Capture the cell that displays the provided text and extract its [x, y] central coordinate. 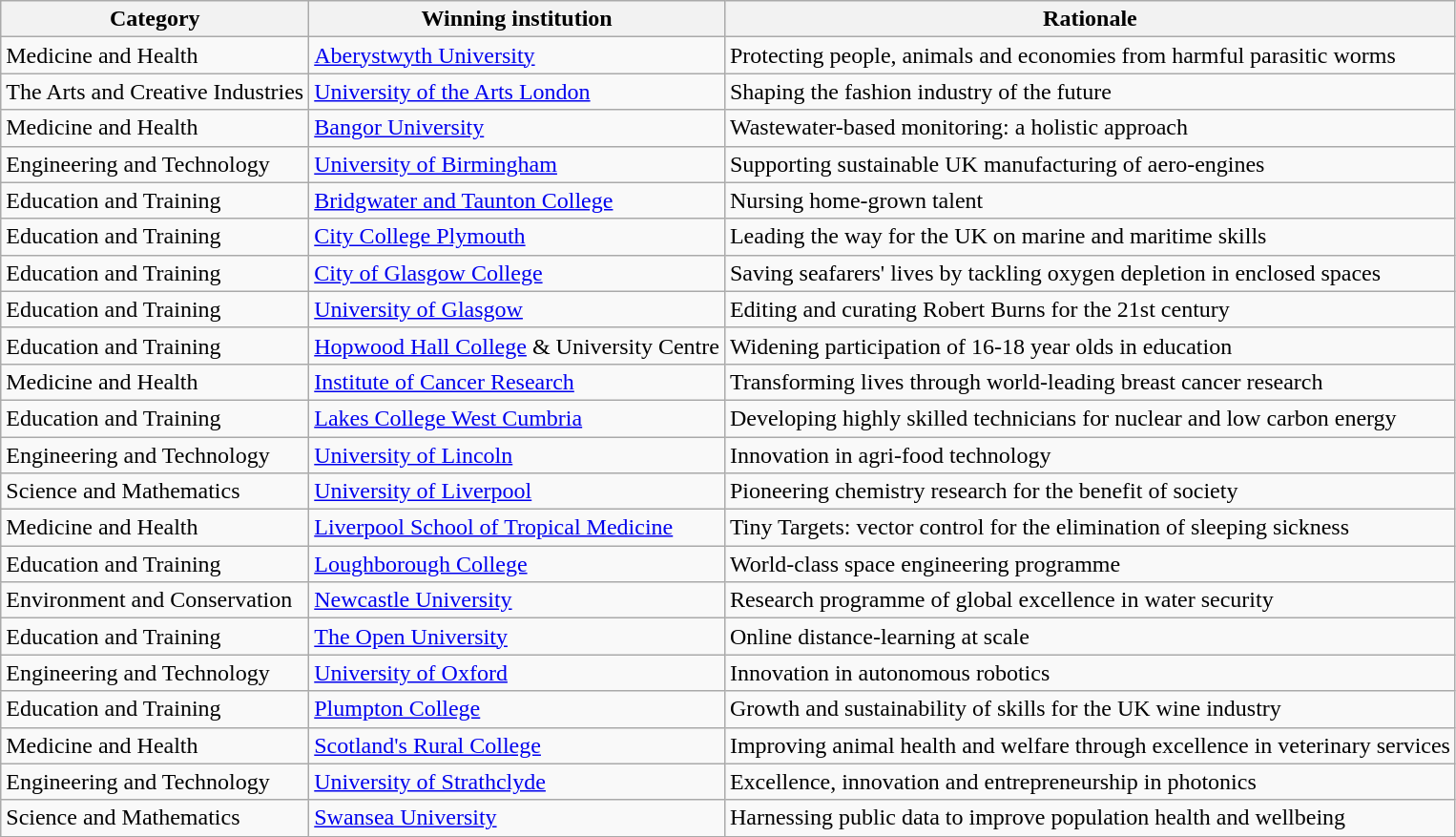
Leading the way for the UK on marine and maritime skills [1090, 237]
Excellence, innovation and entrepreneurship in photonics [1090, 782]
University of Liverpool [517, 492]
Research programme of global excellence in water security [1090, 600]
The Arts and Creative Industries [155, 92]
Supporting sustainable UK manufacturing of aero-engines [1090, 164]
Growth and sustainability of skills for the UK wine industry [1090, 709]
Lakes College West Cumbria [517, 418]
Wastewater-based monitoring: a holistic approach [1090, 128]
Saving seafarers' lives by tackling oxygen depletion in enclosed spaces [1090, 273]
Tiny Targets: vector control for the elimination of sleeping sickness [1090, 528]
The Open University [517, 637]
Innovation in agri-food technology [1090, 455]
Loughborough College [517, 564]
City College Plymouth [517, 237]
Newcastle University [517, 600]
Protecting people, animals and economies from harmful parasitic worms [1090, 55]
Transforming lives through world-leading breast cancer research [1090, 382]
Shaping the fashion industry of the future [1090, 92]
University of Birmingham [517, 164]
University of Glasgow [517, 309]
Bangor University [517, 128]
Widening participation of 16-18 year olds in education [1090, 345]
Scotland's Rural College [517, 745]
Editing and curating Robert Burns for the 21st century [1090, 309]
Plumpton College [517, 709]
Developing highly skilled technicians for nuclear and low carbon energy [1090, 418]
Aberystwyth University [517, 55]
Liverpool School of Tropical Medicine [517, 528]
Winning institution [517, 19]
World-class space engineering programme [1090, 564]
Innovation in autonomous robotics [1090, 673]
Category [155, 19]
Nursing home-grown talent [1090, 200]
City of Glasgow College [517, 273]
Swansea University [517, 818]
University of Lincoln [517, 455]
Rationale [1090, 19]
Online distance-learning at scale [1090, 637]
Hopwood Hall College & University Centre [517, 345]
University of Oxford [517, 673]
University of Strathclyde [517, 782]
Harnessing public data to improve population health and wellbeing [1090, 818]
Bridgwater and Taunton College [517, 200]
Environment and Conservation [155, 600]
Pioneering chemistry research for the benefit of society [1090, 492]
Institute of Cancer Research [517, 382]
Improving animal health and welfare through excellence in veterinary services [1090, 745]
University of the Arts London [517, 92]
